Capture the cell that displays the provided text and extract its [x, y] central coordinate. 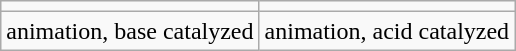
animation, acid catalyzed [387, 31]
animation, base catalyzed [130, 31]
